For the text-containing cell, return its midpoint in [X, Y] coordinate format. 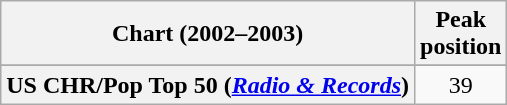
US CHR/Pop Top 50 (Radio & Records) [208, 85]
Peakposition [461, 34]
Chart (2002–2003) [208, 34]
39 [461, 85]
